Find where the given text appears and provide that cell's center as (X, Y) coordinate. 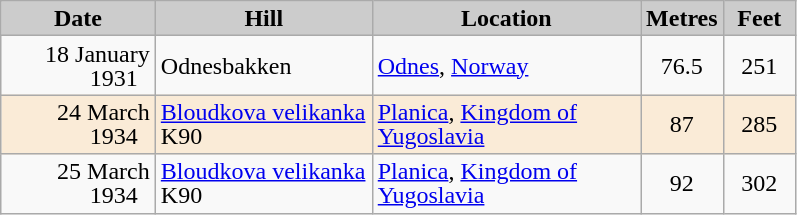
24 March 1934 (78, 124)
Odnes, Norway (506, 66)
Hill (264, 18)
302 (759, 184)
Odnesbakken (264, 66)
25 March 1934 (78, 184)
251 (759, 66)
Metres (682, 18)
Location (506, 18)
87 (682, 124)
Date (78, 18)
76.5 (682, 66)
285 (759, 124)
18 January 1931 (78, 66)
92 (682, 184)
Feet (759, 18)
